Pinpoint the cell where the given text exists, returning its [x, y] midpoint coordinate. 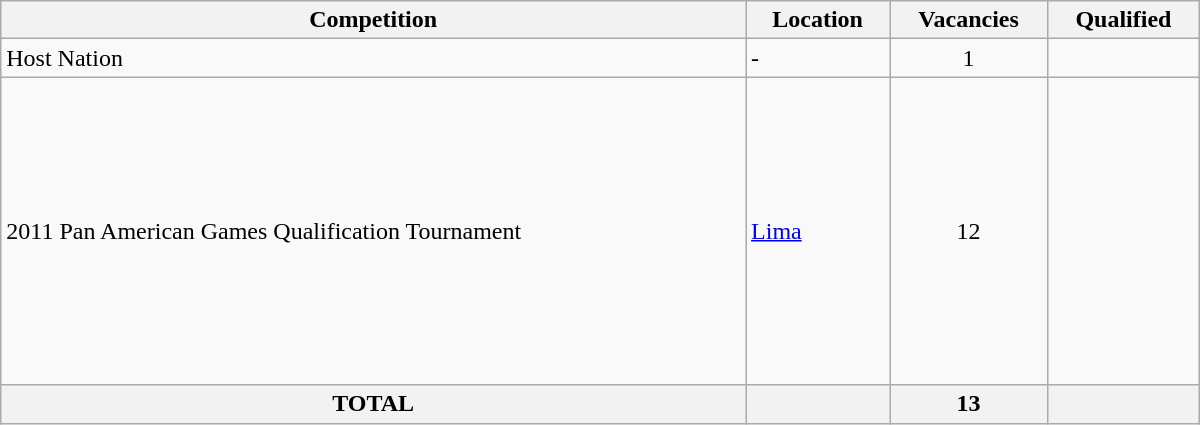
Host Nation [374, 58]
- [818, 58]
TOTAL [374, 404]
2011 Pan American Games Qualification Tournament [374, 231]
12 [969, 231]
13 [969, 404]
Location [818, 20]
Qualified [1124, 20]
Vacancies [969, 20]
Lima [818, 231]
Competition [374, 20]
1 [969, 58]
